Capture the cell that displays the provided text and extract its (x, y) central coordinate. 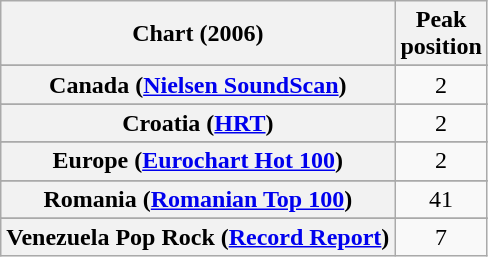
Peakposition (441, 34)
Venezuela Pop Rock (Record Report) (198, 237)
7 (441, 237)
Europe (Eurochart Hot 100) (198, 161)
41 (441, 199)
Canada (Nielsen SoundScan) (198, 85)
Chart (2006) (198, 34)
Croatia (HRT) (198, 123)
Romania (Romanian Top 100) (198, 199)
